From the cell containing the given text, extract its center point as [X, Y] coordinate. 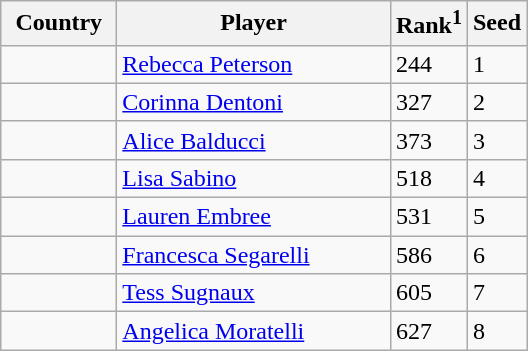
Alice Balducci [254, 140]
Seed [496, 24]
Corinna Dentoni [254, 102]
Lisa Sabino [254, 178]
Country [59, 24]
244 [428, 64]
6 [496, 255]
518 [428, 178]
Rank1 [428, 24]
1 [496, 64]
Rebecca Peterson [254, 64]
327 [428, 102]
8 [496, 331]
373 [428, 140]
3 [496, 140]
Francesca Segarelli [254, 255]
531 [428, 217]
586 [428, 255]
605 [428, 293]
Tess Sugnaux [254, 293]
7 [496, 293]
Lauren Embree [254, 217]
4 [496, 178]
627 [428, 331]
2 [496, 102]
Player [254, 24]
Angelica Moratelli [254, 331]
5 [496, 217]
